Extract the [x, y] coordinate from the center of the cell holding the provided text.  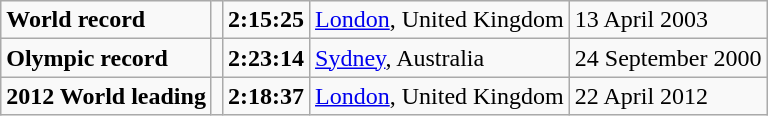
Sydney, Australia [440, 58]
World record [106, 20]
22 April 2012 [668, 96]
Olympic record [106, 58]
2012 World leading [106, 96]
2:15:25 [266, 20]
2:23:14 [266, 58]
2:18:37 [266, 96]
13 April 2003 [668, 20]
24 September 2000 [668, 58]
